Return [x, y] of the center of cell containing provided text 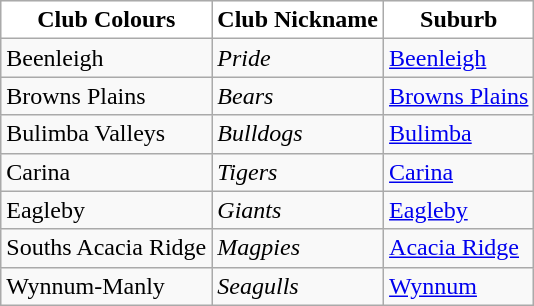
Pride [298, 58]
Acacia Ridge [459, 248]
Souths Acacia Ridge [106, 248]
Wynnum [459, 286]
Bears [298, 96]
Magpies [298, 248]
Bulldogs [298, 134]
Club Colours [106, 20]
Club Nickname [298, 20]
Wynnum-Manly [106, 286]
Suburb [459, 20]
Bulimba Valleys [106, 134]
Giants [298, 210]
Bulimba [459, 134]
Seagulls [298, 286]
Tigers [298, 172]
